Find where the given text appears and provide that cell's center as (x, y) coordinate. 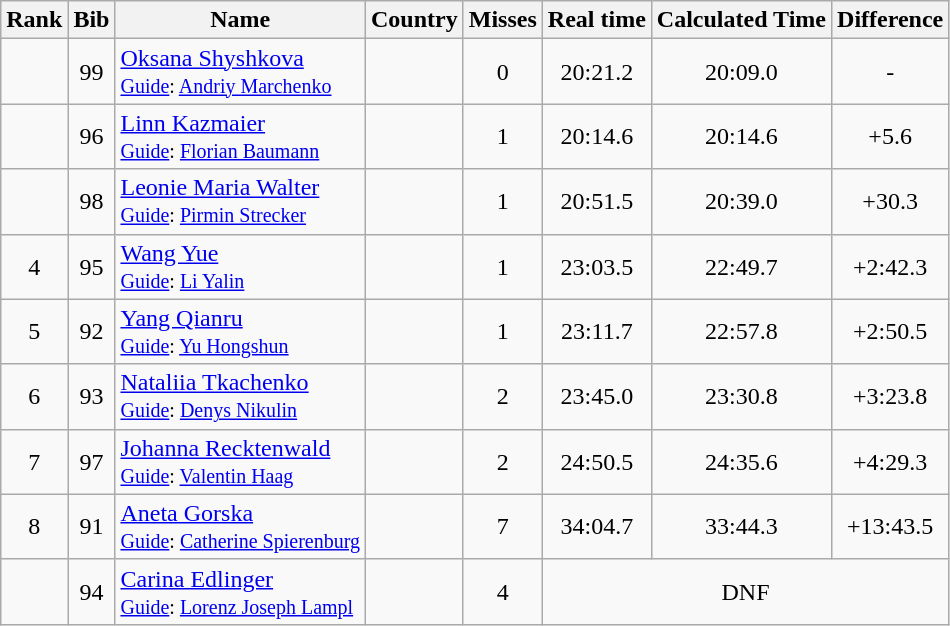
Yang QianruGuide: Yu Hongshun (240, 332)
24:35.6 (741, 462)
93 (92, 396)
Name (240, 20)
20:51.5 (596, 202)
96 (92, 136)
Difference (890, 20)
Country (415, 20)
+5.6 (890, 136)
- (890, 72)
23:45.0 (596, 396)
94 (92, 592)
20:21.2 (596, 72)
97 (92, 462)
Johanna RecktenwaldGuide: Valentin Haag (240, 462)
99 (92, 72)
24:50.5 (596, 462)
+30.3 (890, 202)
34:04.7 (596, 526)
Nataliia TkachenkoGuide: Denys Nikulin (240, 396)
22:57.8 (741, 332)
0 (502, 72)
Carina EdlingerGuide: Lorenz Joseph Lampl (240, 592)
Wang YueGuide: Li Yalin (240, 266)
20:09.0 (741, 72)
Calculated Time (741, 20)
22:49.7 (741, 266)
92 (92, 332)
+13:43.5 (890, 526)
+3:23.8 (890, 396)
Rank (34, 20)
Aneta GorskaGuide: Catherine Spierenburg (240, 526)
23:11.7 (596, 332)
+4:29.3 (890, 462)
Linn KazmaierGuide: Florian Baumann (240, 136)
Misses (502, 20)
+2:42.3 (890, 266)
98 (92, 202)
91 (92, 526)
Bib (92, 20)
8 (34, 526)
Real time (596, 20)
23:30.8 (741, 396)
5 (34, 332)
6 (34, 396)
20:39.0 (741, 202)
33:44.3 (741, 526)
+2:50.5 (890, 332)
95 (92, 266)
DNF (745, 592)
Leonie Maria WalterGuide: Pirmin Strecker (240, 202)
23:03.5 (596, 266)
Oksana ShyshkovaGuide: Andriy Marchenko (240, 72)
